Return [X, Y] of the center of cell containing provided text 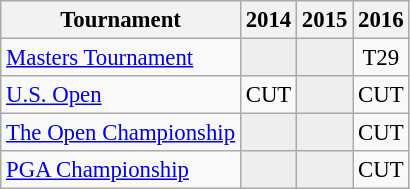
The Open Championship [121, 133]
2015 [325, 20]
T29 [381, 58]
U.S. Open [121, 95]
Masters Tournament [121, 58]
2014 [268, 20]
Tournament [121, 20]
PGA Championship [121, 170]
2016 [381, 20]
